From the cell containing the given text, extract its center point as (X, Y) coordinate. 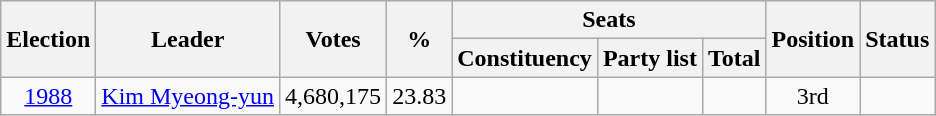
Status (898, 39)
Kim Myeong-yun (188, 96)
4,680,175 (334, 96)
Leader (188, 39)
Election (48, 39)
Constituency (525, 58)
Position (813, 39)
Total (734, 58)
% (420, 39)
Seats (609, 20)
3rd (813, 96)
Votes (334, 39)
23.83 (420, 96)
Party list (650, 58)
1988 (48, 96)
